Search for the cell housing the specified text and yield its (x, y) center coordinate. 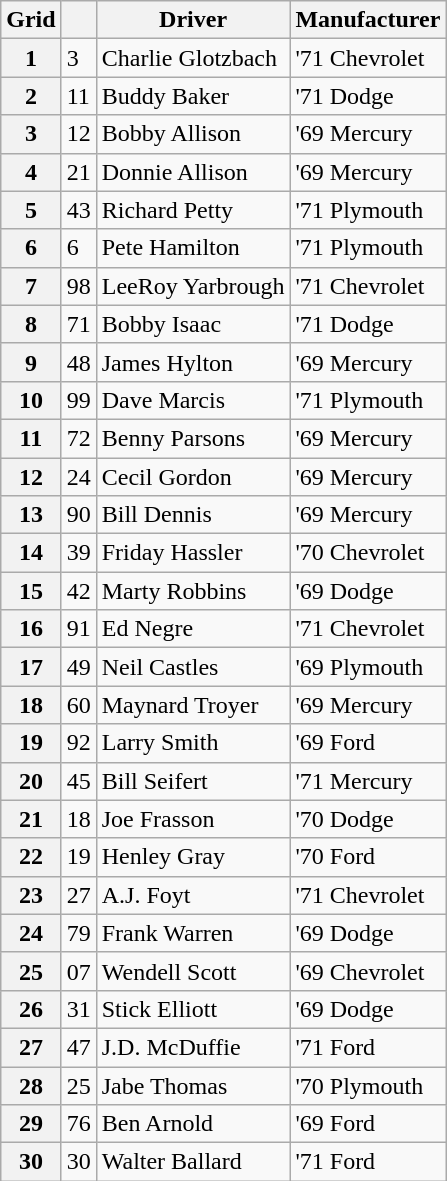
17 (31, 667)
72 (78, 438)
Dave Marcis (193, 400)
16 (31, 629)
20 (31, 781)
Stick Elliott (193, 1009)
79 (78, 933)
2 (31, 96)
92 (78, 743)
43 (78, 210)
'69 Plymouth (368, 667)
13 (31, 515)
99 (78, 400)
8 (31, 324)
42 (78, 591)
91 (78, 629)
'70 Ford (368, 857)
Friday Hassler (193, 553)
4 (31, 172)
90 (78, 515)
James Hylton (193, 362)
'70 Chevrolet (368, 553)
Walter Ballard (193, 1162)
Bill Dennis (193, 515)
Frank Warren (193, 933)
Ben Arnold (193, 1124)
49 (78, 667)
76 (78, 1124)
39 (78, 553)
Bill Seifert (193, 781)
'69 Chevrolet (368, 971)
71 (78, 324)
Manufacturer (368, 20)
7 (31, 286)
'70 Plymouth (368, 1085)
Pete Hamilton (193, 248)
Marty Robbins (193, 591)
23 (31, 895)
Wendell Scott (193, 971)
Neil Castles (193, 667)
Driver (193, 20)
Joe Frasson (193, 819)
Ed Negre (193, 629)
1 (31, 58)
31 (78, 1009)
10 (31, 400)
'71 Mercury (368, 781)
Cecil Gordon (193, 477)
48 (78, 362)
Charlie Glotzbach (193, 58)
Donnie Allison (193, 172)
Buddy Baker (193, 96)
14 (31, 553)
5 (31, 210)
J.D. McDuffie (193, 1047)
Bobby Isaac (193, 324)
26 (31, 1009)
Larry Smith (193, 743)
Bobby Allison (193, 134)
29 (31, 1124)
'70 Dodge (368, 819)
A.J. Foyt (193, 895)
LeeRoy Yarbrough (193, 286)
Henley Gray (193, 857)
98 (78, 286)
9 (31, 362)
Benny Parsons (193, 438)
Maynard Troyer (193, 705)
28 (31, 1085)
22 (31, 857)
Richard Petty (193, 210)
Jabe Thomas (193, 1085)
47 (78, 1047)
15 (31, 591)
07 (78, 971)
45 (78, 781)
60 (78, 705)
Grid (31, 20)
